Identify which cell holds the provided text, then report its [x, y] central coordinate. 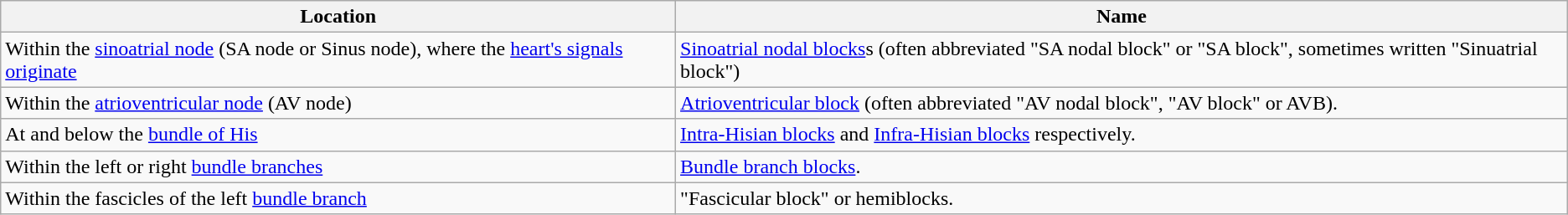
Bundle branch blocks. [1122, 166]
"Fascicular block" or hemiblocks. [1122, 198]
Atrioventricular block (often abbreviated "AV nodal block", "AV block" or AVB). [1122, 103]
Within the sinoatrial node (SA node or Sinus node), where the heart's signals originate [338, 60]
Within the fascicles of the left bundle branch [338, 198]
At and below the bundle of His [338, 135]
Within the left or right bundle branches [338, 166]
Within the atrioventricular node (AV node) [338, 103]
Location [338, 17]
Name [1122, 17]
Sinoatrial nodal blockss (often abbreviated "SA nodal block" or "SA block", sometimes written "Sinuatrial block") [1122, 60]
Intra-Hisian blocks and Infra-Hisian blocks respectively. [1122, 135]
